Capture the cell that displays the provided text and extract its [x, y] central coordinate. 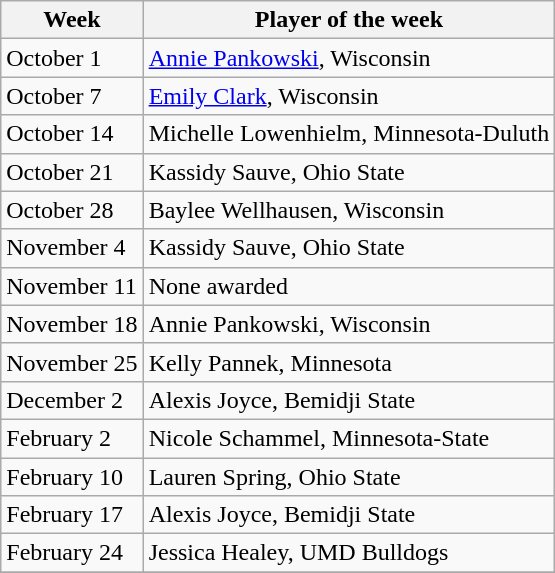
October 7 [72, 96]
November 18 [72, 324]
February 17 [72, 515]
Player of the week [349, 20]
October 1 [72, 58]
February 24 [72, 553]
November 11 [72, 286]
December 2 [72, 400]
February 2 [72, 438]
Michelle Lowenhielm, Minnesota-Duluth [349, 134]
February 10 [72, 477]
Baylee Wellhausen, Wisconsin [349, 210]
Emily Clark, Wisconsin [349, 96]
Lauren Spring, Ohio State [349, 477]
October 21 [72, 172]
October 28 [72, 210]
October 14 [72, 134]
Jessica Healey, UMD Bulldogs [349, 553]
None awarded [349, 286]
Nicole Schammel, Minnesota-State [349, 438]
Kelly Pannek, Minnesota [349, 362]
Week [72, 20]
November 4 [72, 248]
November 25 [72, 362]
